Extract the (X, Y) coordinate from the center of the cell holding the provided text.  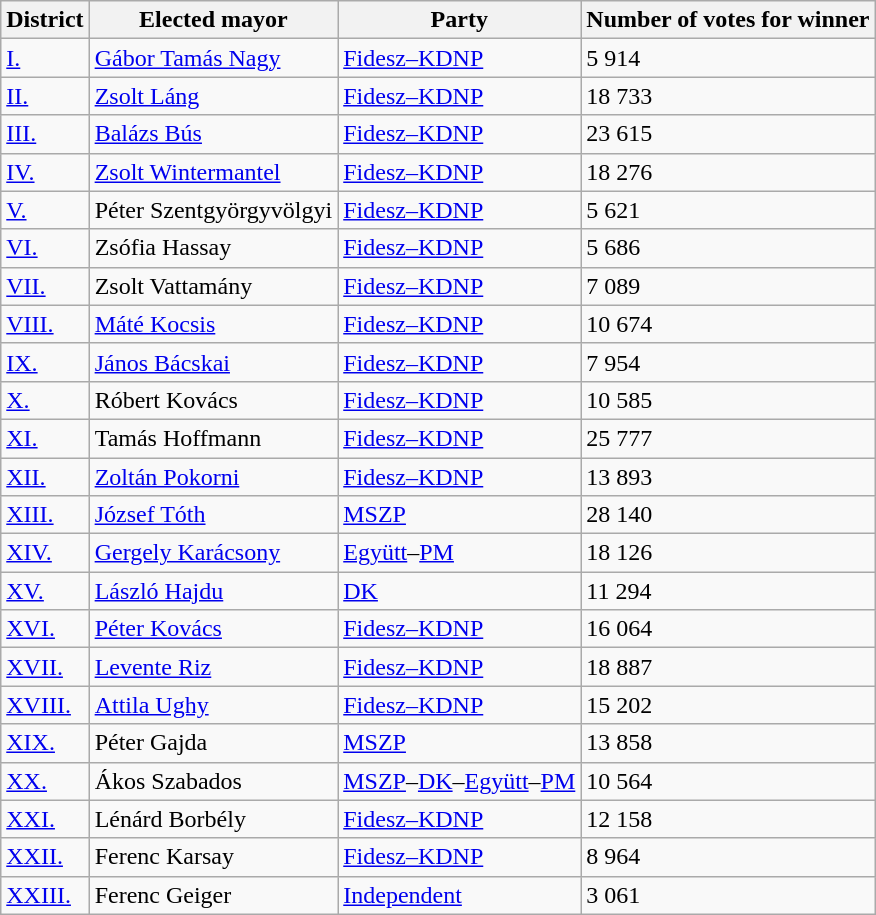
18 733 (728, 96)
XI. (45, 438)
Gábor Tamás Nagy (214, 58)
7 089 (728, 286)
5 621 (728, 210)
Együtt–PM (460, 553)
Péter Kovács (214, 629)
László Hajdu (214, 591)
X. (45, 400)
VIII. (45, 324)
Róbert Kovács (214, 400)
18 887 (728, 667)
II. (45, 96)
Balázs Bús (214, 134)
Zsolt Vattamány (214, 286)
XVI. (45, 629)
13 893 (728, 477)
XVII. (45, 667)
Attila Ughy (214, 705)
Party (460, 20)
Ferenc Geiger (214, 895)
XX. (45, 781)
V. (45, 210)
Ferenc Karsay (214, 857)
Zsolt Wintermantel (214, 172)
5 686 (728, 248)
XXII. (45, 857)
XXI. (45, 819)
Tamás Hoffmann (214, 438)
XIV. (45, 553)
10 585 (728, 400)
VII. (45, 286)
IV. (45, 172)
Péter Gajda (214, 743)
13 858 (728, 743)
Péter Szentgyörgyvölgyi (214, 210)
I. (45, 58)
Levente Riz (214, 667)
XVIII. (45, 705)
5 914 (728, 58)
Ákos Szabados (214, 781)
XV. (45, 591)
12 158 (728, 819)
József Tóth (214, 515)
III. (45, 134)
DK (460, 591)
23 615 (728, 134)
MSZP–DK–Együtt–PM (460, 781)
XII. (45, 477)
18 276 (728, 172)
25 777 (728, 438)
Number of votes for winner (728, 20)
District (45, 20)
16 064 (728, 629)
XXIII. (45, 895)
7 954 (728, 362)
János Bácskai (214, 362)
10 564 (728, 781)
Máté Kocsis (214, 324)
18 126 (728, 553)
Zoltán Pokorni (214, 477)
11 294 (728, 591)
XIII. (45, 515)
Gergely Karácsony (214, 553)
Elected mayor (214, 20)
Lénárd Borbély (214, 819)
VI. (45, 248)
Zsolt Láng (214, 96)
IX. (45, 362)
Zsófia Hassay (214, 248)
3 061 (728, 895)
8 964 (728, 857)
Independent (460, 895)
10 674 (728, 324)
XIX. (45, 743)
15 202 (728, 705)
28 140 (728, 515)
